Find where the given text appears and provide that cell's center as (x, y) coordinate. 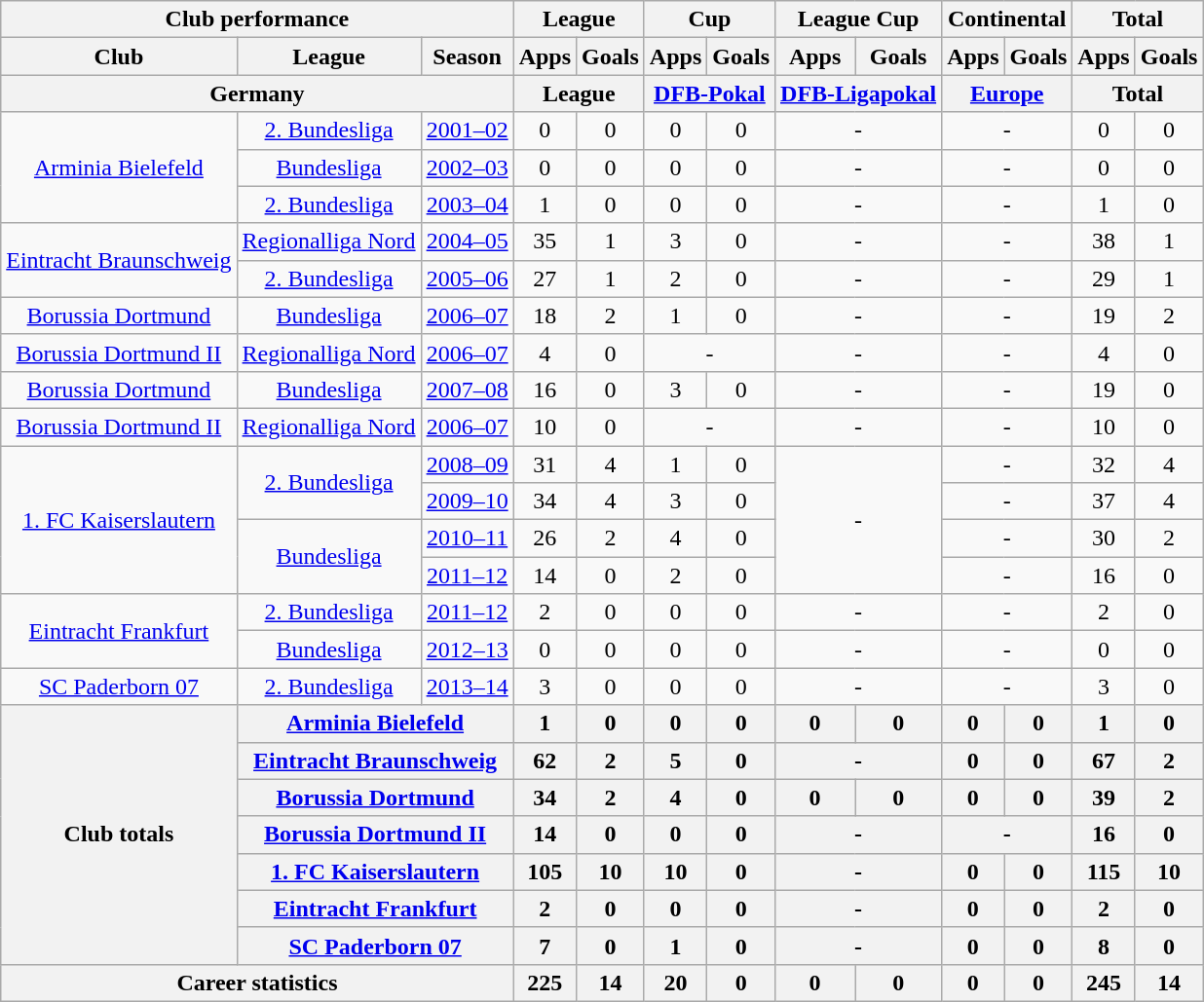
2004–05 (468, 241)
Career statistics (257, 983)
Club performance (257, 19)
2008–09 (468, 464)
7 (545, 946)
26 (545, 538)
DFB-Pokal (709, 93)
Europe (1007, 93)
31 (545, 464)
2007–08 (468, 390)
DFB-Ligapokal (859, 93)
2010–11 (468, 538)
245 (1104, 983)
League Cup (859, 19)
30 (1104, 538)
Club (119, 56)
Club totals (119, 835)
2013–14 (468, 687)
67 (1104, 761)
27 (545, 278)
5 (675, 761)
20 (675, 983)
Continental (1007, 19)
29 (1104, 278)
39 (1104, 798)
2003–04 (468, 204)
2009–10 (468, 501)
2001–02 (468, 130)
225 (545, 983)
2012–13 (468, 649)
8 (1104, 946)
32 (1104, 464)
2005–06 (468, 278)
38 (1104, 241)
Season (468, 56)
18 (545, 315)
2002–03 (468, 167)
62 (545, 761)
Germany (257, 93)
105 (545, 872)
35 (545, 241)
Cup (709, 19)
115 (1104, 872)
37 (1104, 501)
